Search for the cell housing the specified text and yield its [X, Y] center coordinate. 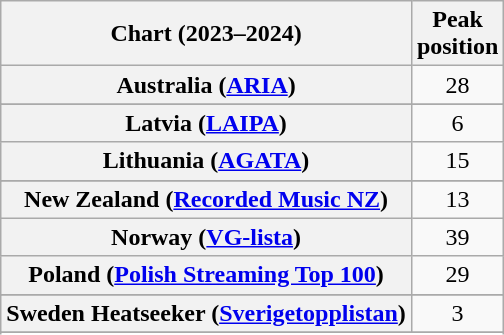
28 [457, 85]
Chart (2023–2024) [206, 34]
Poland (Polish Streaming Top 100) [206, 275]
New Zealand (Recorded Music NZ) [206, 199]
Sweden Heatseeker (Sverigetopplistan) [206, 313]
Australia (ARIA) [206, 85]
39 [457, 237]
13 [457, 199]
Lithuania (AGATA) [206, 161]
Peakposition [457, 34]
29 [457, 275]
Latvia (LAIPA) [206, 123]
3 [457, 313]
Norway (VG-lista) [206, 237]
15 [457, 161]
6 [457, 123]
